Return the [x, y] coordinate for the center point of the cell that contains the specified text.  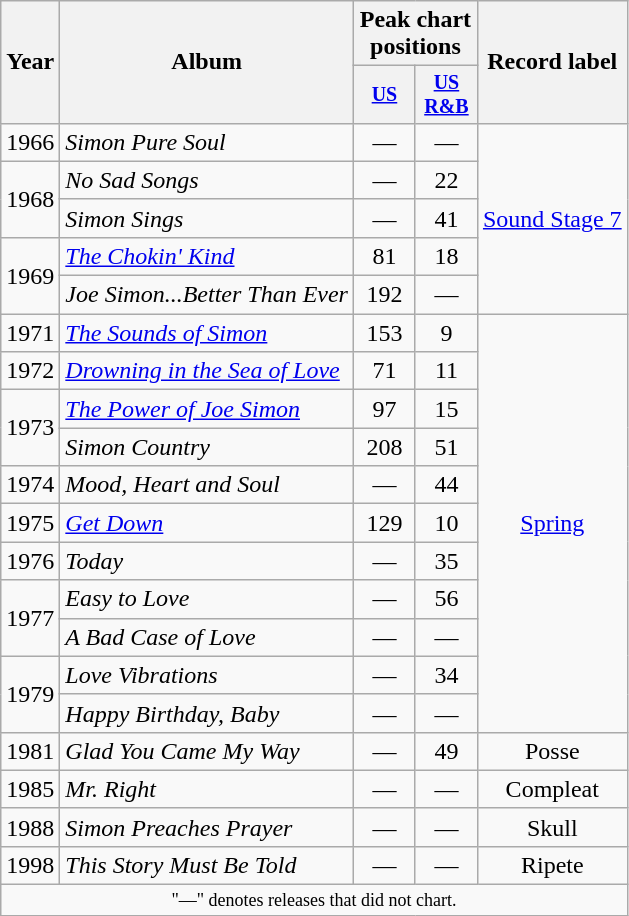
208 [384, 447]
Glad You Came My Way [207, 751]
Simon Pure Soul [207, 142]
Skull [552, 827]
Easy to Love [207, 599]
1998 [30, 865]
1973 [30, 428]
Album [207, 62]
11 [446, 371]
Drowning in the Sea of Love [207, 371]
49 [446, 751]
18 [446, 256]
34 [446, 675]
Spring [552, 524]
41 [446, 218]
35 [446, 561]
1968 [30, 199]
Record label [552, 62]
1974 [30, 485]
1988 [30, 827]
1981 [30, 751]
Peak chart positions [415, 34]
56 [446, 599]
192 [384, 295]
1979 [30, 694]
1972 [30, 371]
The Sounds of Simon [207, 333]
Get Down [207, 523]
Ripete [552, 865]
22 [446, 180]
Love Vibrations [207, 675]
1985 [30, 789]
129 [384, 523]
44 [446, 485]
The Power of Joe Simon [207, 409]
51 [446, 447]
Today [207, 561]
A Bad Case of Love [207, 637]
71 [384, 371]
Year [30, 62]
Mood, Heart and Soul [207, 485]
1975 [30, 523]
9 [446, 333]
Simon Preaches Prayer [207, 827]
153 [384, 333]
1966 [30, 142]
1969 [30, 275]
Compleat [552, 789]
The Chokin' Kind [207, 256]
1976 [30, 561]
81 [384, 256]
Mr. Right [207, 789]
"—" denotes releases that did not chart. [314, 900]
1971 [30, 333]
This Story Must Be Told [207, 865]
15 [446, 409]
10 [446, 523]
Joe Simon...Better Than Ever [207, 295]
Simon Sings [207, 218]
Simon Country [207, 447]
1977 [30, 618]
97 [384, 409]
Happy Birthday, Baby [207, 713]
Posse [552, 751]
Sound Stage 7 [552, 218]
No Sad Songs [207, 180]
USR&B [446, 94]
US [384, 94]
